Detect which cell encompasses the target text, then output its (x, y) center coordinate. 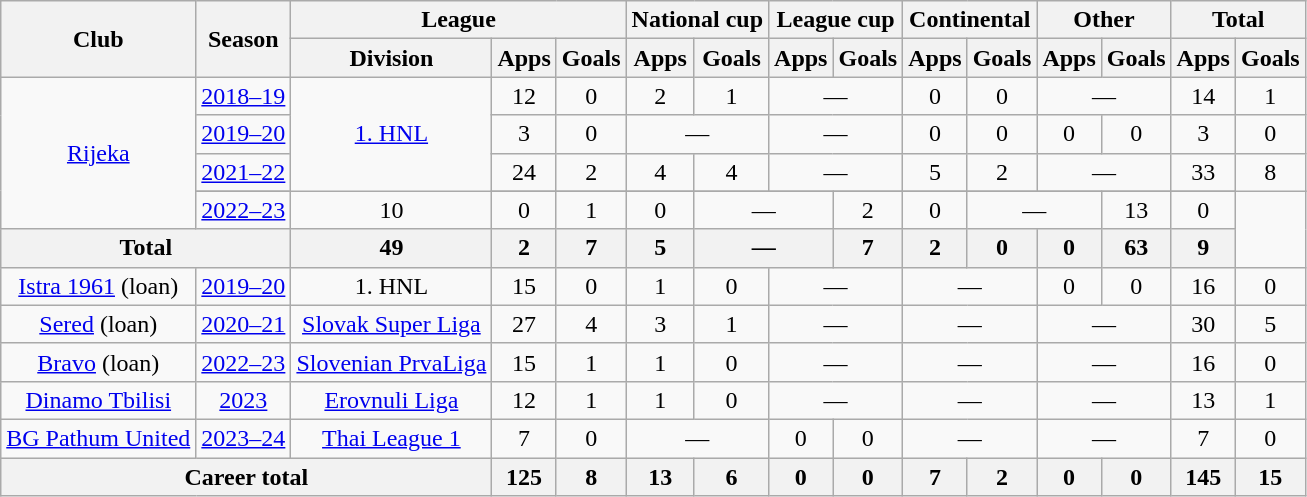
145 (1203, 477)
2020–21 (244, 324)
30 (1203, 324)
League (458, 20)
Dinamo Tbilisi (98, 400)
Bravo (loan) (98, 362)
Season (244, 39)
9 (1203, 248)
63 (1136, 248)
10 (392, 210)
Erovnuli Liga (392, 400)
Division (392, 58)
Slovenian PrvaLiga (392, 362)
49 (392, 248)
Club (98, 39)
33 (1203, 172)
Continental (970, 20)
Thai League 1 (392, 438)
2023–24 (244, 438)
125 (524, 477)
14 (1203, 96)
24 (524, 172)
2021–22 (244, 172)
27 (524, 324)
Sered (loan) (98, 324)
2023 (244, 400)
Rijeka (98, 153)
League cup (836, 20)
Slovak Super Liga (392, 324)
BG Pathum United (98, 438)
6 (731, 477)
Career total (246, 477)
2018–19 (244, 96)
National cup (697, 20)
Other (1104, 20)
Istra 1961 (loan) (98, 286)
